Find where the given text appears and provide that cell's center as (X, Y) coordinate. 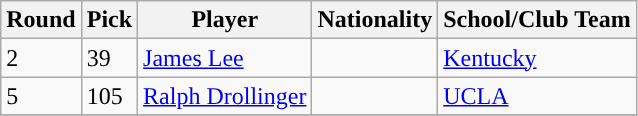
Round (41, 20)
UCLA (537, 96)
Nationality (375, 20)
School/Club Team (537, 20)
Ralph Drollinger (225, 96)
2 (41, 58)
39 (109, 58)
Pick (109, 20)
5 (41, 96)
Kentucky (537, 58)
Player (225, 20)
105 (109, 96)
James Lee (225, 58)
